Return (X, Y) of the center of cell containing provided text 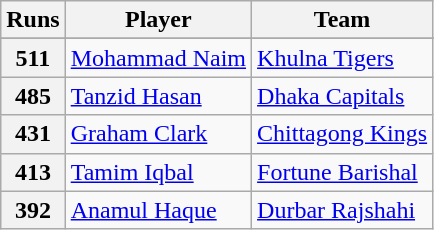
Runs (33, 20)
Chittagong Kings (342, 134)
Anamul Haque (158, 210)
Durbar Rajshahi (342, 210)
Mohammad Naim (158, 58)
485 (33, 96)
Tamim Iqbal (158, 172)
Dhaka Capitals (342, 96)
Team (342, 20)
Player (158, 20)
Khulna Tigers (342, 58)
Fortune Barishal (342, 172)
Graham Clark (158, 134)
Tanzid Hasan (158, 96)
413 (33, 172)
392 (33, 210)
511 (33, 58)
431 (33, 134)
